From the cell containing the given text, extract its center point as (X, Y) coordinate. 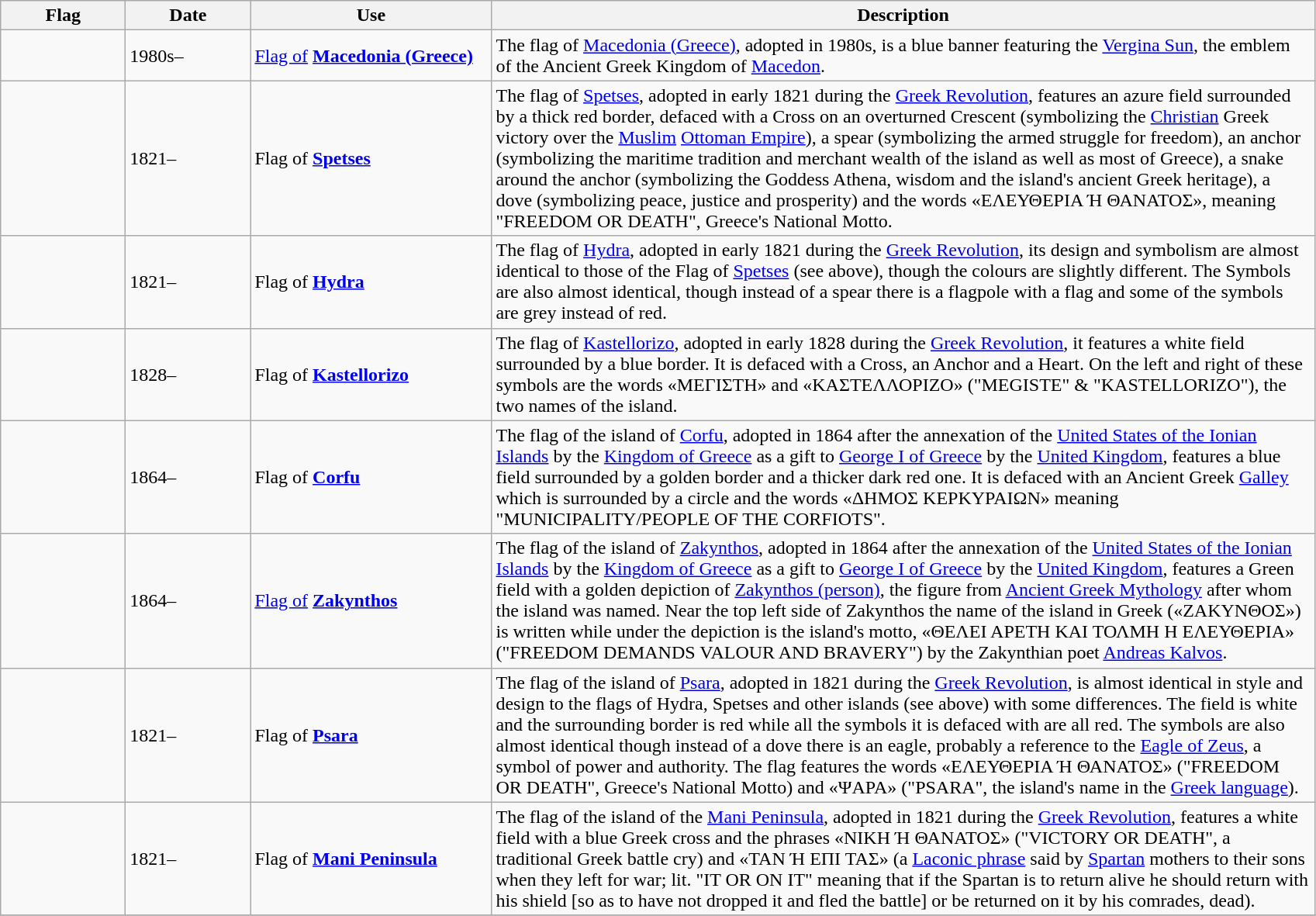
Flag of Corfu (371, 477)
Flag (64, 16)
Flag of Psara (371, 735)
Description (903, 16)
Date (188, 16)
Flag of Hydra (371, 282)
1980s– (188, 56)
Flag of Macedonia (Greece) (371, 56)
The flag of Macedonia (Greece), adopted in 1980s, is a blue banner featuring the Vergina Sun, the emblem of the Ancient Greek Kingdom of Macedon. (903, 56)
Flag of Spetses (371, 158)
1828– (188, 374)
Flag of Kastellorizo (371, 374)
Use (371, 16)
Flag of Mani Peninsula (371, 859)
Flag of Zakynthos (371, 600)
